Return the (x, y) coordinate for the center point of the cell that contains the specified text.  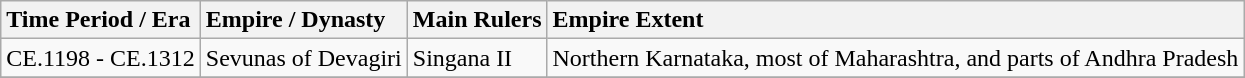
Sevunas of Devagiri (304, 58)
CE.1198 - CE.1312 (101, 58)
Time Period / Era (101, 20)
Empire / Dynasty (304, 20)
Main Rulers (477, 20)
Empire Extent (896, 20)
Northern Karnataka, most of Maharashtra, and parts of Andhra Pradesh (896, 58)
Singana II (477, 58)
